Return the (X, Y) coordinate for the center point of the cell that contains the specified text.  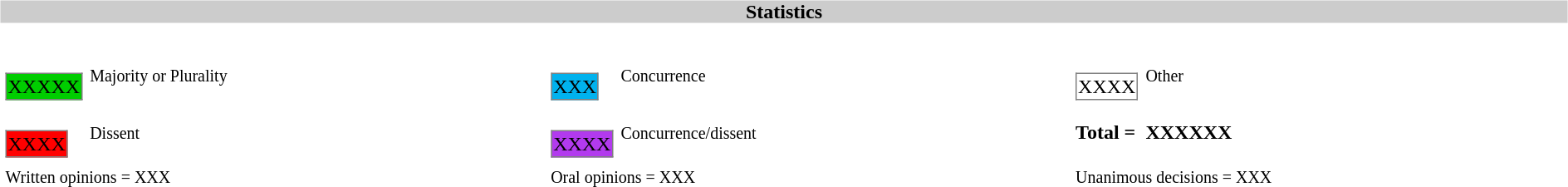
Total = (1106, 132)
Concurrence/dissent (844, 132)
Statistics (784, 12)
Dissent (316, 132)
Concurrence (844, 76)
Majority or Plurality (316, 76)
Other (1354, 76)
XXXXXX (1354, 132)
